Provide the [x, y] coordinate of the cell's center where the given text is located.  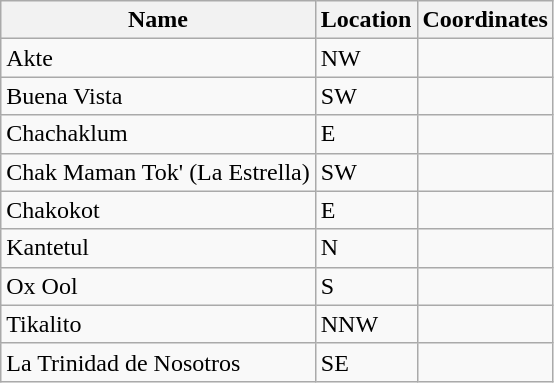
NNW [366, 324]
Chakokot [158, 210]
Name [158, 20]
Kantetul [158, 248]
Ox Ool [158, 286]
S [366, 286]
NW [366, 58]
Chak Maman Tok' (La Estrella) [158, 172]
Buena Vista [158, 96]
Chachaklum [158, 134]
Location [366, 20]
Coordinates [485, 20]
La Trinidad de Nosotros [158, 362]
Tikalito [158, 324]
Akte [158, 58]
N [366, 248]
SE [366, 362]
